Locate the cell with the specified text and output its (X, Y) center coordinate. 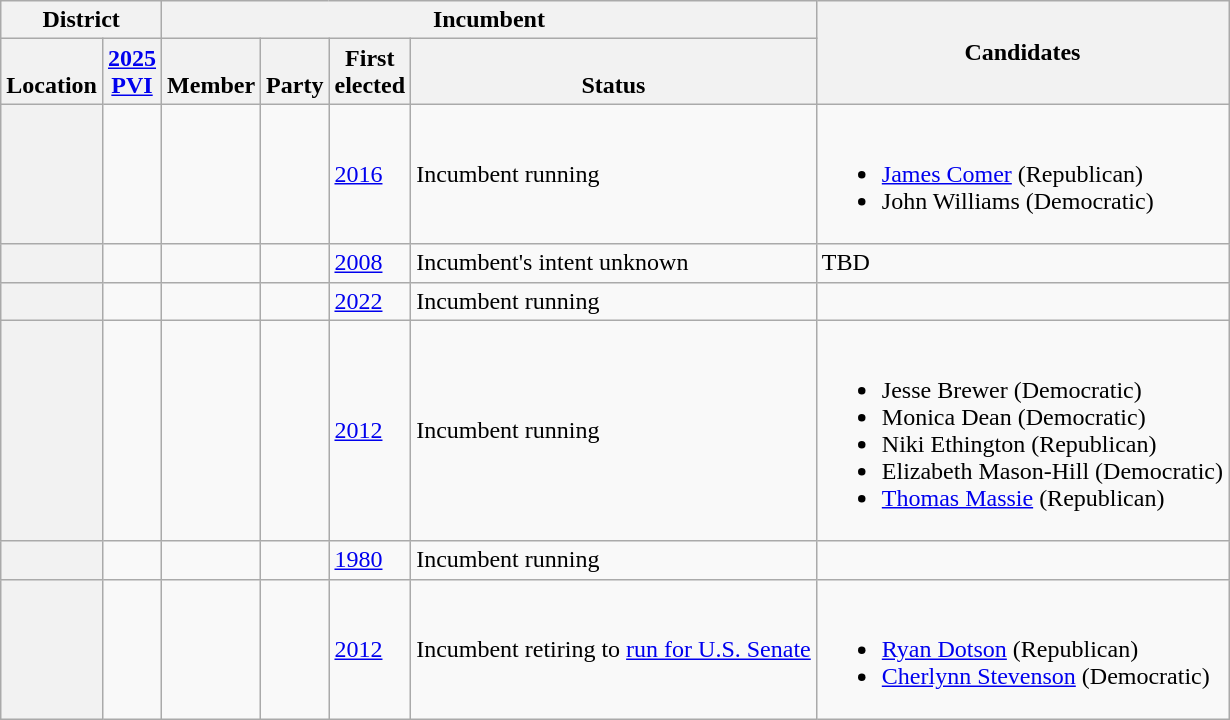
District (82, 20)
2016 (370, 174)
2025PVI (132, 72)
Incumbent retiring to run for U.S. Senate (614, 649)
Location (52, 72)
Jesse Brewer (Democratic)Monica Dean (Democratic)Niki Ethington (Republican)Elizabeth Mason-Hill (Democratic)Thomas Massie (Republican) (1022, 430)
2022 (370, 301)
Incumbent (490, 20)
Ryan Dotson (Republican)Cherlynn Stevenson (Democratic) (1022, 649)
Firstelected (370, 72)
TBD (1022, 263)
Member (212, 72)
1980 (370, 560)
2008 (370, 263)
Candidates (1022, 52)
James Comer (Republican)John Williams (Democratic) (1022, 174)
Incumbent's intent unknown (614, 263)
Party (295, 72)
Status (614, 72)
